Extract the (x, y) coordinate from the center of the cell holding the provided text.  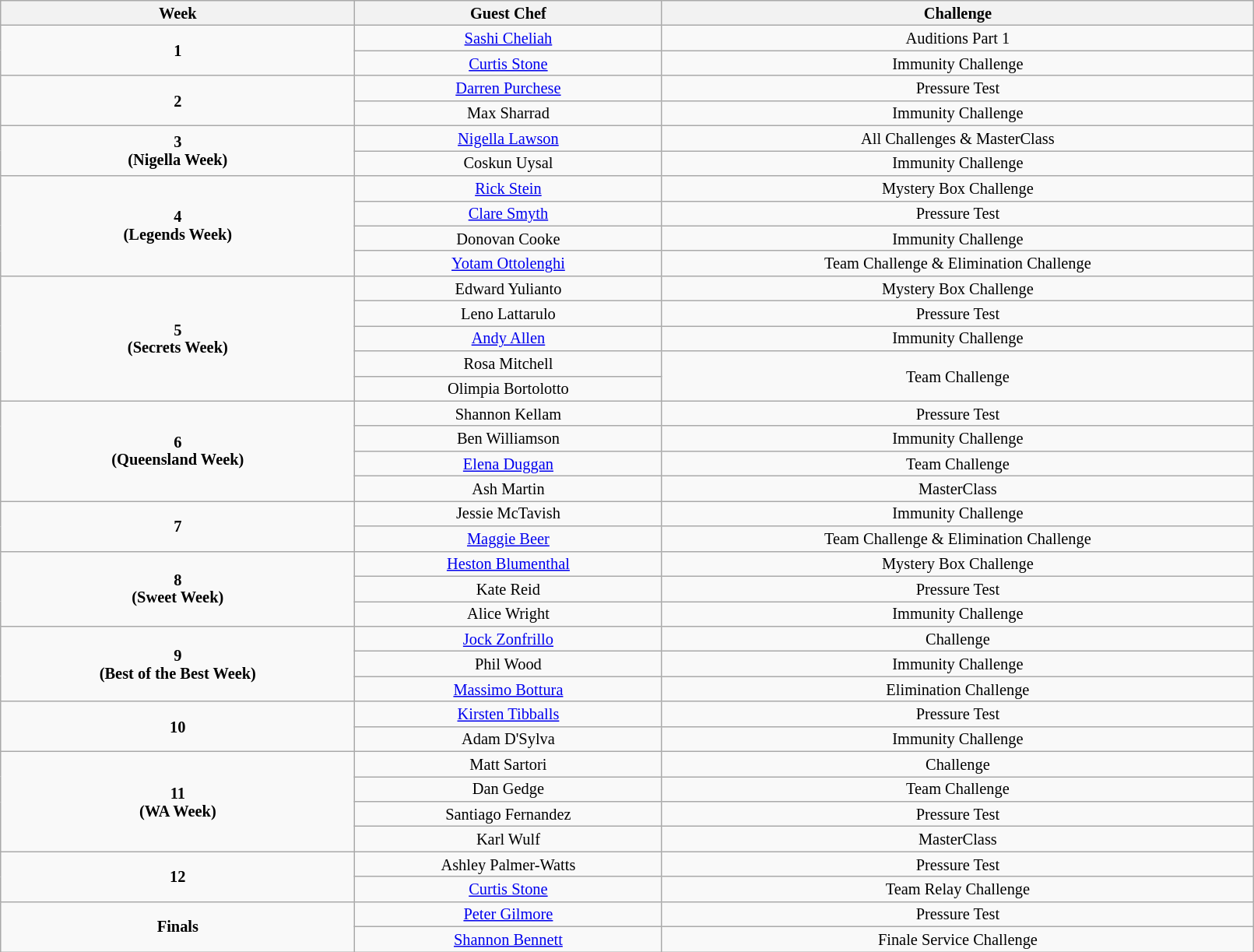
Phil Wood (508, 663)
Maggie Beer (508, 539)
4(Legends Week) (177, 226)
Matt Sartori (508, 764)
2 (177, 100)
Donovan Cooke (508, 238)
Week (177, 12)
Massimo Bottura (508, 689)
Finals (177, 926)
Dan Gedge (508, 789)
Alice Wright (508, 613)
10 (177, 726)
Rick Stein (508, 188)
Elimination Challenge (957, 689)
Elena Duggan (508, 463)
All Challenges & MasterClass (957, 138)
Heston Blumenthal (508, 564)
Clare Smyth (508, 213)
Santiago Fernandez (508, 813)
6(Queensland Week) (177, 451)
7 (177, 525)
Olimpia Bortolotto (508, 388)
Ashley Palmer-Watts (508, 864)
Adam D'Sylva (508, 739)
Kirsten Tibballs (508, 714)
3(Nigella Week) (177, 150)
Sashi Cheliah (508, 37)
Finale Service Challenge (957, 939)
9(Best of the Best Week) (177, 663)
Edward Yulianto (508, 288)
Leno Lattarulo (508, 313)
Auditions Part 1 (957, 37)
Rosa Mitchell (508, 364)
Coskun Uysal (508, 163)
11(WA Week) (177, 802)
Yotam Ottolenghi (508, 263)
Ben Williamson (508, 438)
Nigella Lawson (508, 138)
Andy Allen (508, 338)
Peter Gilmore (508, 914)
Karl Wulf (508, 839)
Guest Chef (508, 12)
Team Relay Challenge (957, 889)
Max Sharrad (508, 113)
Darren Purchese (508, 88)
Jock Zonfrillo (508, 638)
Shannon Bennett (508, 939)
1 (177, 50)
Shannon Kellam (508, 413)
8(Sweet Week) (177, 588)
Jessie McTavish (508, 513)
Kate Reid (508, 588)
Ash Martin (508, 488)
12 (177, 876)
5(Secrets Week) (177, 338)
